Search for the cell housing the specified text and yield its [x, y] center coordinate. 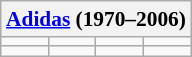
Adidas (1970–2006) [96, 19]
